Pinpoint the cell where the given text exists, returning its [X, Y] midpoint coordinate. 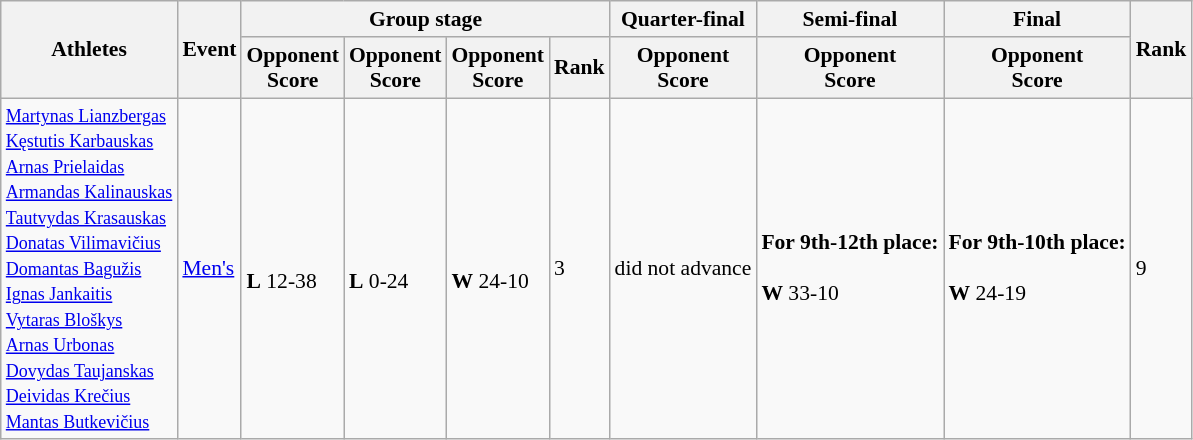
Quarter-final [684, 19]
L 12-38 [292, 269]
3 [580, 269]
L 0-24 [396, 269]
Event [209, 50]
For 9th-10th place: W 24-19 [1038, 269]
Group stage [425, 19]
Semi-final [850, 19]
For 9th-12th place: W 33-10 [850, 269]
9 [1162, 269]
Men's [209, 269]
W 24-10 [498, 269]
Athletes [90, 50]
did not advance [684, 269]
Final [1038, 19]
